Identify which cell holds the provided text, then report its [X, Y] central coordinate. 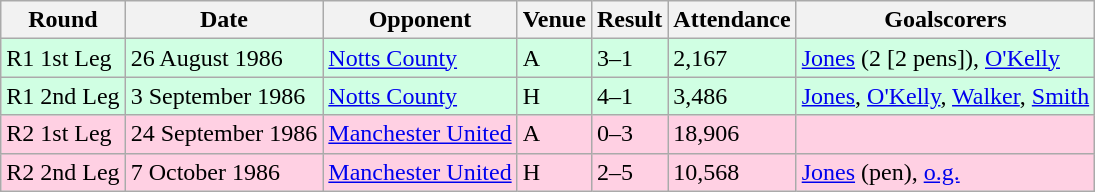
18,906 [732, 134]
Opponent [420, 20]
26 August 1986 [224, 58]
2,167 [732, 58]
2–5 [629, 172]
Round [63, 20]
4–1 [629, 96]
Venue [554, 20]
Attendance [732, 20]
R2 2nd Leg [63, 172]
Result [629, 20]
R1 1st Leg [63, 58]
10,568 [732, 172]
Jones (2 [2 pens]), O'Kelly [945, 58]
3–1 [629, 58]
3 September 1986 [224, 96]
R1 2nd Leg [63, 96]
Jones, O'Kelly, Walker, Smith [945, 96]
3,486 [732, 96]
Date [224, 20]
Jones (pen), o.g. [945, 172]
7 October 1986 [224, 172]
Goalscorers [945, 20]
24 September 1986 [224, 134]
R2 1st Leg [63, 134]
0–3 [629, 134]
